Search for the cell housing the specified text and yield its (x, y) center coordinate. 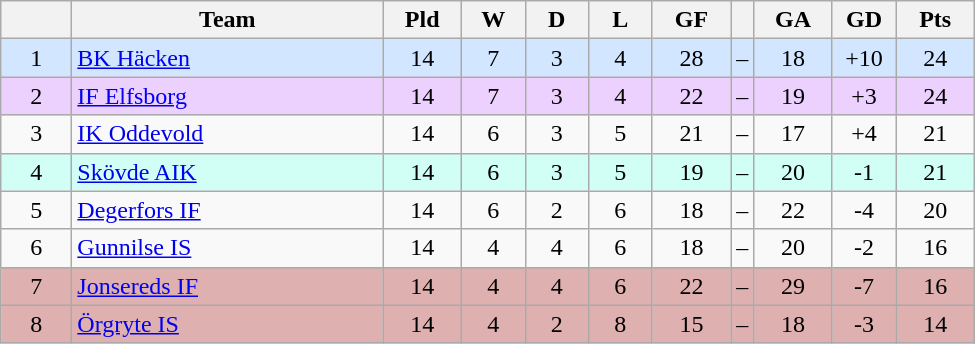
IK Oddevold (228, 134)
-4 (864, 210)
D (557, 20)
L (621, 20)
Team (228, 20)
Skövde AIK (228, 172)
-3 (864, 324)
-7 (864, 286)
+10 (864, 58)
1 (36, 58)
Örgryte IS (228, 324)
+4 (864, 134)
Gunnilse IS (228, 248)
17 (794, 134)
15 (692, 324)
-2 (864, 248)
Degerfors IF (228, 210)
GD (864, 20)
Jonsereds IF (228, 286)
GF (692, 20)
+3 (864, 96)
IF Elfsborg (228, 96)
28 (692, 58)
W (493, 20)
Pts (936, 20)
Pld (422, 20)
BK Häcken (228, 58)
-1 (864, 172)
29 (794, 286)
GA (794, 20)
